Search for the cell housing the specified text and yield its (x, y) center coordinate. 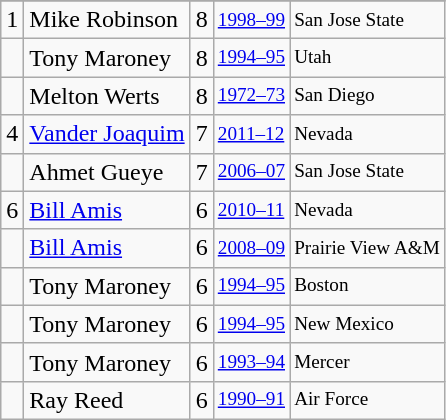
Mike Robinson (107, 20)
1990–91 (251, 400)
Ahmet Gueye (107, 172)
4 (12, 134)
Air Force (368, 400)
New Mexico (368, 324)
Mercer (368, 362)
2008–09 (251, 248)
2011–12 (251, 134)
2010–11 (251, 210)
Boston (368, 286)
1 (12, 20)
2006–07 (251, 172)
1993–94 (251, 362)
Vander Joaquim (107, 134)
San Diego (368, 96)
Prairie View A&M (368, 248)
Melton Werts (107, 96)
Ray Reed (107, 400)
1998–99 (251, 20)
1972–73 (251, 96)
Utah (368, 58)
